Output the [X, Y] coordinate of the center of the cell containing the given text.  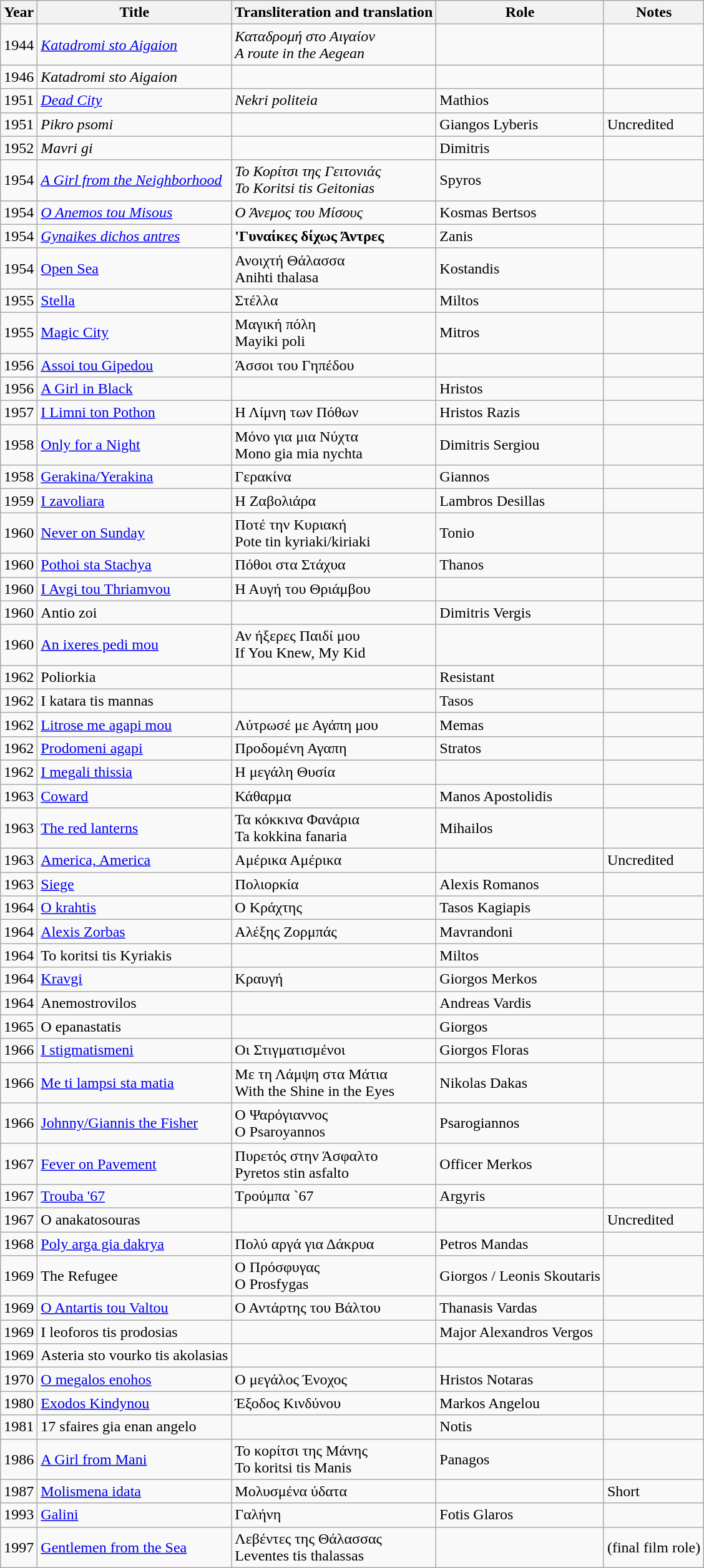
The red lanterns [135, 828]
1944 [19, 45]
Γερακίνα [334, 477]
Kostandis [521, 269]
Hristos Notaras [521, 1379]
Πολιορκία [334, 884]
A Girl from Mani [135, 1459]
Never on Sunday [135, 533]
1965 [19, 1027]
Mihailos [521, 828]
Resistant [521, 677]
Ο μεγάλος Ένοχος [334, 1379]
Psarogiannos [521, 1123]
Alexis Zorbas [135, 932]
Thanos [521, 565]
Καταδρομή στο ΑιγαίονA route in the Aegean [334, 45]
Mavri gi [135, 148]
Tasos [521, 701]
1986 [19, 1459]
Gerakina/Yerakina [135, 477]
Lambros Desillas [521, 501]
Poly arga gia dakrya [135, 1243]
Mathios [521, 101]
The Refugee [135, 1276]
A Girl in Black [135, 389]
Exodos Kindynou [135, 1403]
Ο Αντάρτης του Βάλτου [334, 1308]
Officer Merkos [521, 1164]
Γαλήνη [334, 1515]
I megali thissia [135, 772]
Η Αυγή του Θριάμβου [334, 589]
Role [521, 12]
I stigmatismeni [135, 1050]
O Anemos tou Misous [135, 212]
Anemostrovilos [135, 1003]
Zanis [521, 236]
Gynaikes dichos antres [135, 236]
Notis [521, 1427]
Πόθοι στα Στάχυα [334, 565]
Panagos [521, 1459]
Hristos [521, 389]
Molismena idata [135, 1491]
Αν ήξερες Παιδί μουIf You Knew, My Kid [334, 644]
Μόνο για μια ΝύχταMono gia mia nychta [334, 445]
Kosmas Bertsos [521, 212]
Η Ζαβολιάρα [334, 501]
O megalos enohos [135, 1379]
Με τη Λάμψη στα ΜάτιαWith the Shine in the Eyes [334, 1083]
Πολύ αργά για Δάκρυα [334, 1243]
Stratos [521, 748]
Litrose me agapi mou [135, 724]
Μολυσμένα ύδατα [334, 1491]
1993 [19, 1515]
Pothoi sta Stachya [135, 565]
I leoforos tis prodosias [135, 1332]
Προδομένη Αγαπη [334, 748]
Gentlemen from the Sea [135, 1547]
I Avgi tou Thriamvou [135, 589]
Έξοδος Κινδύνου [334, 1403]
Fever on Pavement [135, 1164]
Dimitris [521, 148]
Alexis Romanos [521, 884]
To koritsi tis Kyriakis [135, 955]
I zavoliara [135, 501]
Το κορίτσι της ΜάνηςTo koritsi tis Manis [334, 1459]
Ο Άνεμος του Μίσους [334, 212]
Λύτρωσέ με Αγάπη μου [334, 724]
An ixeres pedi mou [135, 644]
Title [135, 12]
Spyros [521, 180]
Giorgos Floras [521, 1050]
Transliteration and translation [334, 12]
Αμέρικα Αμέρικα [334, 860]
Το Κορίτσι της ΓειτονιάςTo Koritsi tis Geitonias [334, 180]
Galini [135, 1515]
Coward [135, 796]
O krahtis [135, 908]
17 sfaires gia enan angelo [135, 1427]
Argyris [521, 1196]
1952 [19, 148]
Memas [521, 724]
Manos Apostolidis [521, 796]
Johnny/Giannis the Fisher [135, 1123]
Antio zoi [135, 613]
Λεβέντες της ΘάλασσαςLeventes tis thalassas [334, 1547]
Fotis Glaros [521, 1515]
O anakatosouras [135, 1220]
Andreas Vardis [521, 1003]
Ανοιχτή ΘάλασσαAnihti thalasa [334, 269]
Thanasis Vardas [521, 1308]
Trouba '67 [135, 1196]
Nikolas Dakas [521, 1083]
Short [653, 1491]
Tasos Kagiapis [521, 908]
Αλέξης Ζορμπάς [334, 932]
1980 [19, 1403]
Τρούμπα `67 [334, 1196]
1946 [19, 77]
Ο ΨαρόγιαννοςO Psaroyannos [334, 1123]
Only for a Night [135, 445]
Giorgos [521, 1027]
I Limni ton Pothon [135, 413]
Petros Mandas [521, 1243]
Markos Angelou [521, 1403]
Asteria sto vourko tis akolasias [135, 1356]
Τα κόκκινα ΦανάριαTa kokkina fanaria [334, 828]
America, America [135, 860]
1968 [19, 1243]
Ο Κράχτης [334, 908]
Kravgi [135, 979]
Open Sea [135, 269]
Siege [135, 884]
Giannos [521, 477]
Major Alexandros Vergos [521, 1332]
Άσσοι του Γηπέδου [334, 365]
Tonio [521, 533]
O Antartis tou Valtou [135, 1308]
Hristos Razis [521, 413]
(final film role) [653, 1547]
1987 [19, 1491]
Οι Στιγματισμένοι [334, 1050]
1970 [19, 1379]
Ποτέ την ΚυριακήPote tin kyriaki/kiriaki [334, 533]
Notes [653, 12]
Assoi tou Gipedou [135, 365]
Giangos Lyberis [521, 124]
Ο ΠρόσφυγαςO Prosfygas [334, 1276]
1997 [19, 1547]
1959 [19, 501]
Year [19, 12]
Κάθαρμα [334, 796]
O epanastatis [135, 1027]
Μαγική πόληMayiki poli [334, 332]
Prodomeni agapi [135, 748]
Nekri politeia [334, 101]
Pikro psomi [135, 124]
Πυρετός στην ΆσφαλτοPyretos stin asfalto [334, 1164]
I katara tis mannas [135, 701]
A Girl from the Neighborhood [135, 180]
Κραυγή [334, 979]
Mitros [521, 332]
Giorgos Merkos [521, 979]
Dimitris Vergis [521, 613]
Stella [135, 300]
1981 [19, 1427]
Poliorkia [135, 677]
Giorgos / Leonis Skoutaris [521, 1276]
Η μεγάλη Θυσία [334, 772]
Me ti lampsi sta matia [135, 1083]
Magic City [135, 332]
1957 [19, 413]
Dead City [135, 101]
'Γυναίκες δίχως Άντρες [334, 236]
Mavrandoni [521, 932]
Η Λίμνη των Πόθων [334, 413]
Dimitris Sergiou [521, 445]
Στέλλα [334, 300]
